From the cell containing the given text, extract its center point as [x, y] coordinate. 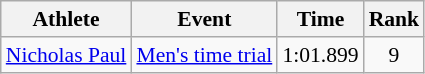
Rank [394, 19]
Time [320, 19]
1:01.899 [320, 55]
9 [394, 55]
Nicholas Paul [66, 55]
Event [204, 19]
Athlete [66, 19]
Men's time trial [204, 55]
